Return the (x, y) coordinate for the center point of the cell that contains the specified text.  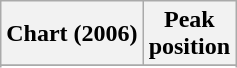
Peakposition (189, 34)
Chart (2006) (72, 34)
